Identify which cell holds the provided text, then report its (x, y) central coordinate. 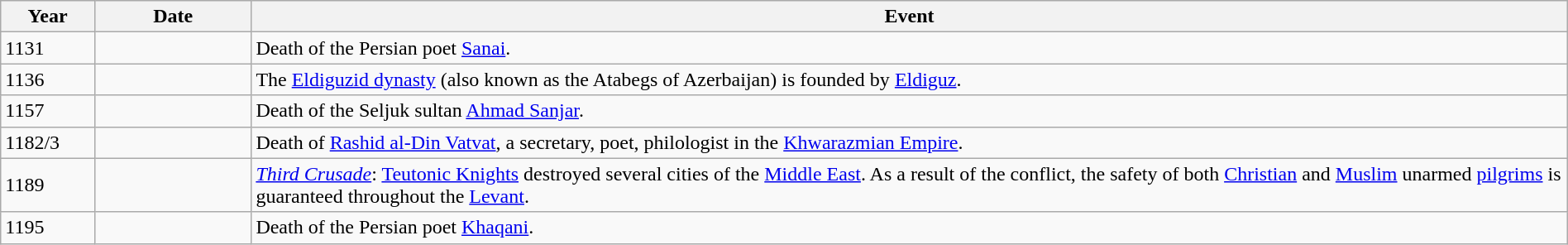
Date (172, 17)
Death of the Persian poet Sanai. (910, 48)
1189 (48, 185)
The Eldiguzid dynasty (also known as the Atabegs of Azerbaijan) is founded by Eldiguz. (910, 79)
1182/3 (48, 142)
Year (48, 17)
1195 (48, 228)
1131 (48, 48)
Event (910, 17)
1157 (48, 111)
Death of Rashid al-Din Vatvat, a secretary, poet, philologist in the Khwarazmian Empire. (910, 142)
Death of the Seljuk sultan Ahmad Sanjar. (910, 111)
Death of the Persian poet Khaqani. (910, 228)
1136 (48, 79)
